Return (x, y) of the center of cell containing provided text 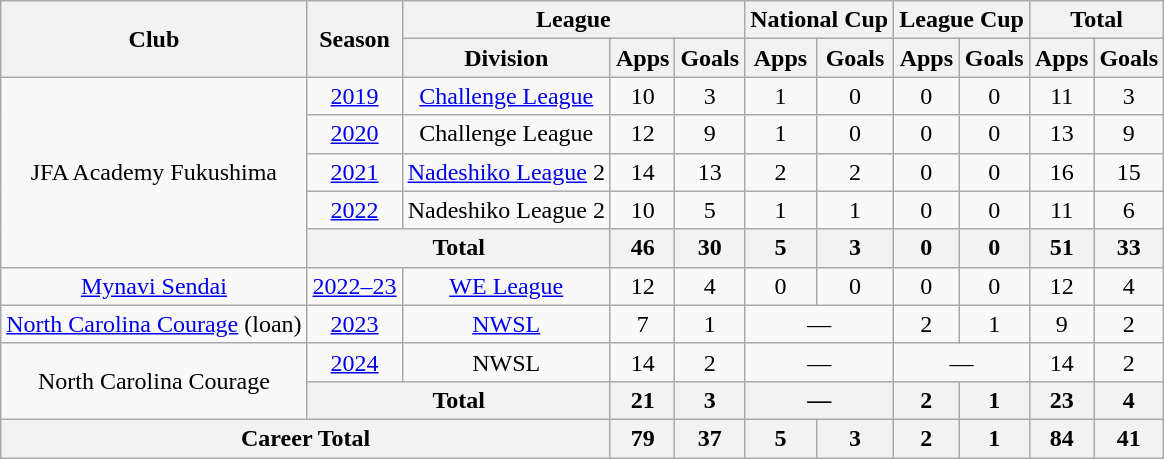
2022–23 (354, 286)
2020 (354, 134)
6 (1129, 210)
15 (1129, 172)
2019 (354, 96)
Career Total (306, 438)
41 (1129, 438)
33 (1129, 248)
51 (1061, 248)
23 (1061, 400)
JFA Academy Fukushima (154, 172)
Club (154, 39)
16 (1061, 172)
League (574, 20)
Season (354, 39)
Division (506, 58)
League Cup (962, 20)
21 (642, 400)
7 (642, 324)
2021 (354, 172)
North Carolina Courage (154, 381)
2023 (354, 324)
2024 (354, 362)
46 (642, 248)
WE League (506, 286)
North Carolina Courage (loan) (154, 324)
37 (710, 438)
84 (1061, 438)
2022 (354, 210)
Mynavi Sendai (154, 286)
79 (642, 438)
30 (710, 248)
National Cup (820, 20)
